Determine the (x, y) coordinate at the center of the cell enclosing the given text.  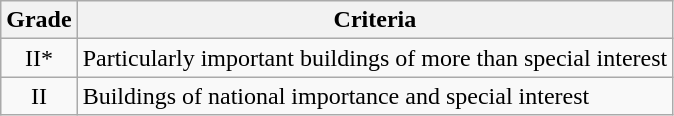
Criteria (375, 20)
II (39, 96)
Grade (39, 20)
II* (39, 58)
Particularly important buildings of more than special interest (375, 58)
Buildings of national importance and special interest (375, 96)
